Find where the given text appears and provide that cell's center as [X, Y] coordinate. 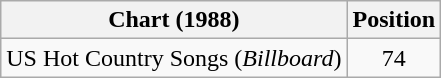
Chart (1988) [174, 20]
Position [394, 20]
74 [394, 58]
US Hot Country Songs (Billboard) [174, 58]
